Locate the cell with the specified text and output its (X, Y) center coordinate. 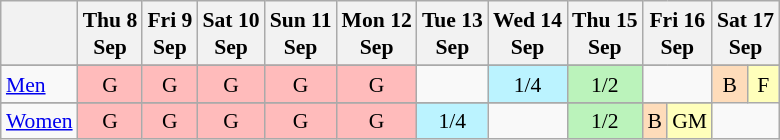
F (763, 84)
Fri 9Sep (170, 33)
Fri 16Sep (678, 33)
Thu 8Sep (110, 33)
Sat 17Sep (746, 33)
Sat 10Sep (230, 33)
GM (690, 120)
Sun 11Sep (301, 33)
Thu 15Sep (605, 33)
Wed 14Sep (528, 33)
Tue 13Sep (452, 33)
Women (40, 120)
Mon 12Sep (377, 33)
Men (40, 84)
